Provide the [X, Y] coordinate of the cell's center where the given text is located.  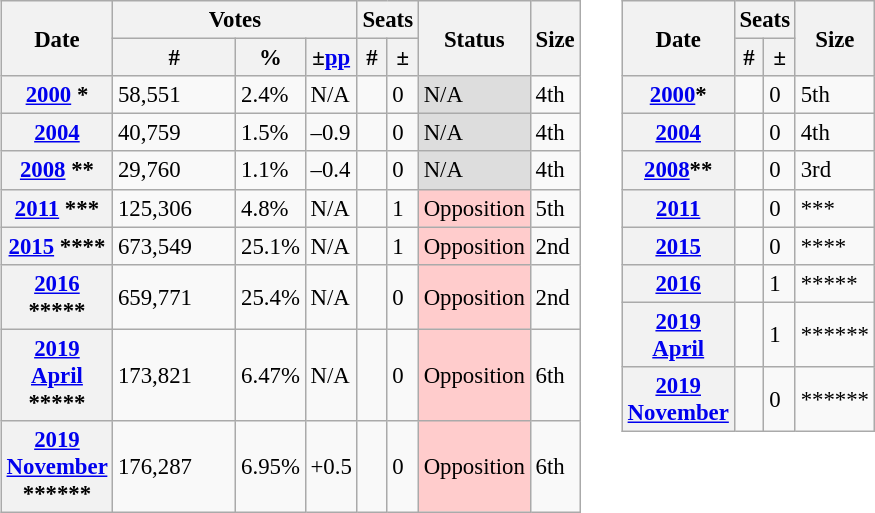
25.4% [270, 296]
173,821 [174, 375]
**** [834, 246]
1.1% [270, 170]
58,551 [174, 95]
% [270, 58]
4.8% [270, 208]
–0.4 [331, 170]
2008 ** [56, 170]
125,306 [174, 208]
2016 ***** [56, 296]
2019 April ***** [56, 375]
*** [834, 208]
176,287 [174, 466]
659,771 [174, 296]
2000* [678, 95]
2015 **** [56, 246]
2011 [678, 208]
6.95% [270, 466]
6.47% [270, 375]
2.4% [270, 95]
1.5% [270, 133]
–0.9 [331, 133]
2019 November ****** [56, 466]
2008** [678, 170]
2016 [678, 283]
***** [834, 283]
2019 November [678, 398]
2000 * [56, 95]
2019 April [678, 334]
40,759 [174, 133]
25.1% [270, 246]
2015 [678, 246]
2011 *** [56, 208]
+0.5 [331, 466]
29,760 [174, 170]
3rd [834, 170]
Votes [235, 20]
Status [474, 38]
673,549 [174, 246]
±pp [331, 58]
